Provide the [x, y] coordinate of the cell's center where the given text is located.  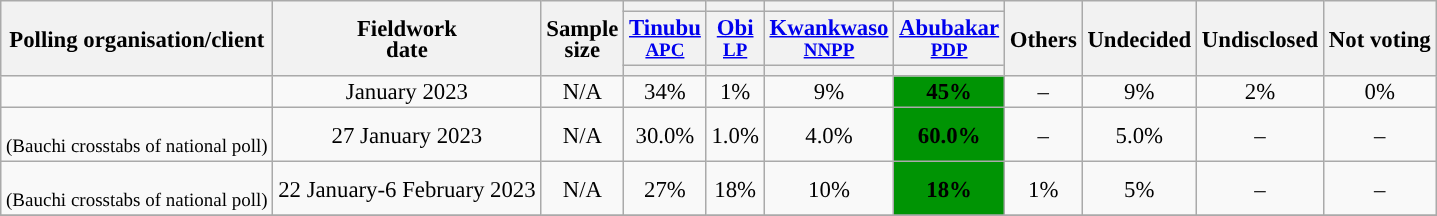
January 2023 [407, 92]
10% [829, 189]
60.0% [950, 135]
34% [665, 92]
5.0% [1139, 135]
KwankwasoNNPP [829, 39]
Not voting [1380, 38]
27 January 2023 [407, 135]
Others [1043, 38]
Fieldworkdate [407, 38]
27% [665, 189]
Undecided [1139, 38]
Undisclosed [1260, 38]
TinubuAPC [665, 39]
22 January-6 February 2023 [407, 189]
0% [1380, 92]
Samplesize [582, 38]
4.0% [829, 135]
AbubakarPDP [950, 39]
5% [1139, 189]
ObiLP [735, 39]
45% [950, 92]
2% [1260, 92]
Polling organisation/client [137, 38]
30.0% [665, 135]
1.0% [735, 135]
